Determine the [X, Y] coordinate at the center of the cell enclosing the given text.  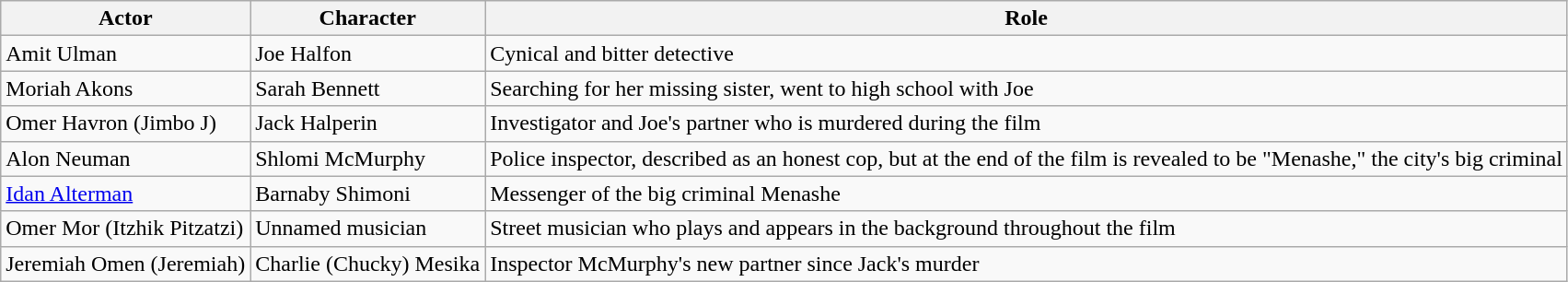
Alon Neuman [125, 159]
Moriah Akons [125, 88]
Sarah Bennett [368, 88]
Charlie (Chucky) Mesika [368, 264]
Role [1027, 18]
Idan Alterman [125, 194]
Omer Mor (Itzhik Pitzatzi) [125, 229]
Amit Ulman [125, 53]
Inspector McMurphy's new partner since Jack's murder [1027, 264]
Omer Havron (Jimbo J) [125, 123]
Police inspector, described as an honest cop, but at the end of the film is revealed to be "Menashe," the city's big criminal [1027, 159]
Searching for her missing sister, went to high school with Joe [1027, 88]
Street musician who plays and appears in the background throughout the film [1027, 229]
Unnamed musician [368, 229]
Cynical and bitter detective [1027, 53]
Barnaby Shimoni [368, 194]
Jeremiah Omen (Jeremiah) [125, 264]
Actor [125, 18]
Shlomi McMurphy [368, 159]
Investigator and Joe's partner who is murdered during the film [1027, 123]
Messenger of the big criminal Menashe [1027, 194]
Joe Halfon [368, 53]
Character [368, 18]
Jack Halperin [368, 123]
